For the text-containing cell, return its midpoint in [X, Y] coordinate format. 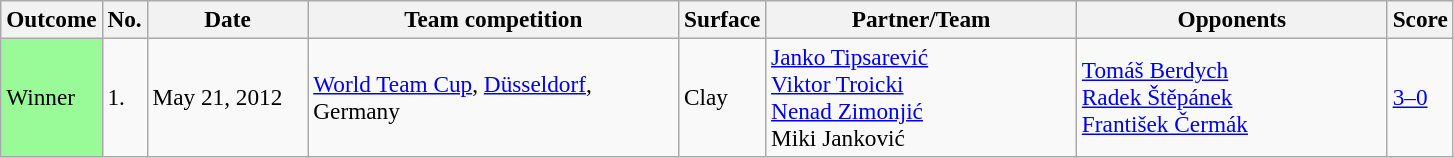
Outcome [52, 19]
Janko Tipsarević Viktor Troicki Nenad Zimonjić Miki Janković [922, 98]
1. [124, 98]
World Team Cup, Düsseldorf, Germany [494, 98]
Team competition [494, 19]
Tomáš Berdych Radek Štěpánek František Čermák [1232, 98]
No. [124, 19]
Surface [722, 19]
3–0 [1420, 98]
Date [228, 19]
Clay [722, 98]
May 21, 2012 [228, 98]
Winner [52, 98]
Score [1420, 19]
Opponents [1232, 19]
Partner/Team [922, 19]
